Provide the (X, Y) coordinate of the cell's center where the given text is located.  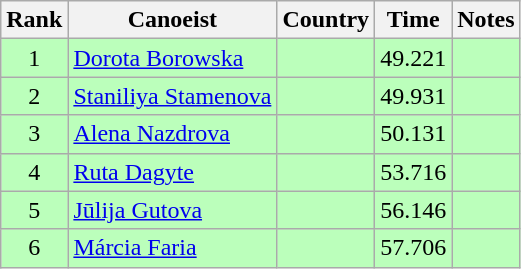
Time (414, 20)
Alena Nazdrova (172, 134)
49.931 (414, 96)
4 (34, 172)
2 (34, 96)
Ruta Dagyte (172, 172)
57.706 (414, 248)
Márcia Faria (172, 248)
Canoeist (172, 20)
Notes (486, 20)
Dorota Borowska (172, 58)
53.716 (414, 172)
1 (34, 58)
5 (34, 210)
6 (34, 248)
Country (326, 20)
Rank (34, 20)
50.131 (414, 134)
Staniliya Stamenova (172, 96)
Jūlija Gutova (172, 210)
49.221 (414, 58)
3 (34, 134)
56.146 (414, 210)
